Identify which cell holds the provided text, then report its [X, Y] central coordinate. 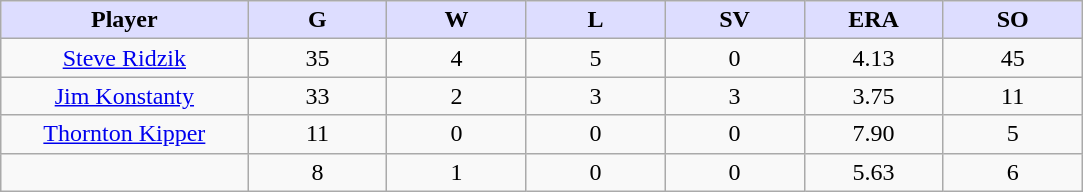
3.75 [874, 96]
Player [124, 20]
W [456, 20]
L [596, 20]
SO [1012, 20]
1 [456, 172]
2 [456, 96]
45 [1012, 58]
4.13 [874, 58]
5.63 [874, 172]
35 [318, 58]
4 [456, 58]
7.90 [874, 134]
ERA [874, 20]
Thornton Kipper [124, 134]
SV [734, 20]
6 [1012, 172]
G [318, 20]
Jim Konstanty [124, 96]
Steve Ridzik [124, 58]
33 [318, 96]
8 [318, 172]
